Locate the cell with the specified text and output its (x, y) center coordinate. 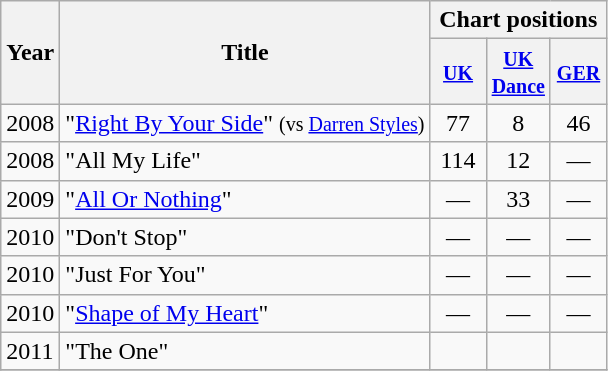
"Don't Stop" (245, 237)
77 (458, 123)
"Just For You" (245, 275)
114 (458, 161)
2009 (30, 199)
33 (518, 199)
"The One" (245, 351)
2011 (30, 351)
"All My Life" (245, 161)
8 (518, 123)
"All Or Nothing" (245, 199)
12 (518, 161)
46 (578, 123)
Title (245, 52)
GER (578, 72)
"Right By Your Side" (vs Darren Styles) (245, 123)
"Shape of My Heart" (245, 313)
Year (30, 52)
Chart positions (518, 20)
UK Dance (518, 72)
UK (458, 72)
